Locate the cell with the specified text and output its (X, Y) center coordinate. 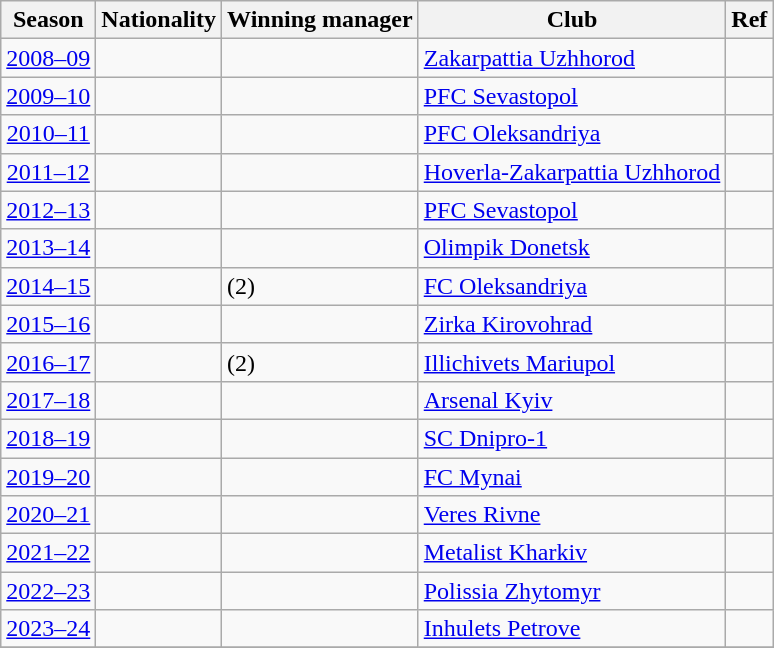
2010–11 (48, 134)
2012–13 (48, 210)
2011–12 (48, 172)
Veres Rivne (572, 515)
Olimpik Donetsk (572, 248)
SC Dnipro-1 (572, 438)
Illichivets Mariupol (572, 362)
2009–10 (48, 96)
Winning manager (320, 20)
Inhulets Petrove (572, 629)
Zakarpattia Uzhhorod (572, 58)
2019–20 (48, 477)
2022–23 (48, 591)
2023–24 (48, 629)
2017–18 (48, 400)
2018–19 (48, 438)
Polissia Zhytomyr (572, 591)
Arsenal Kyiv (572, 400)
Metalist Kharkiv (572, 553)
Ref (750, 20)
Club (572, 20)
2013–14 (48, 248)
Season (48, 20)
2016–17 (48, 362)
2014–15 (48, 286)
PFC Oleksandriya (572, 134)
2021–22 (48, 553)
FC Oleksandriya (572, 286)
Zirka Kirovohrad (572, 324)
FC Mynai (572, 477)
Nationality (159, 20)
2015–16 (48, 324)
Hoverla-Zakarpattia Uzhhorod (572, 172)
2008–09 (48, 58)
2020–21 (48, 515)
